Search for the cell housing the specified text and yield its [X, Y] center coordinate. 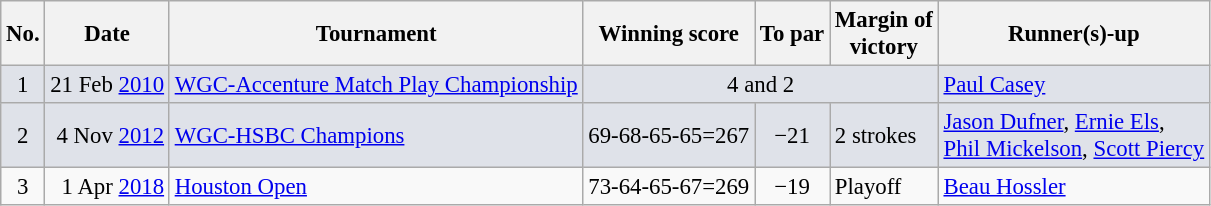
1 [23, 85]
3 [23, 187]
1 Apr 2018 [107, 187]
Tournament [376, 34]
Houston Open [376, 187]
Margin ofvictory [884, 34]
Jason Dufner, Ernie Els, Phil Mickelson, Scott Piercy [1074, 136]
69-68-65-65=267 [669, 136]
Date [107, 34]
−19 [792, 187]
Winning score [669, 34]
4 Nov 2012 [107, 136]
Beau Hossler [1074, 187]
2 strokes [884, 136]
Playoff [884, 187]
WGC-HSBC Champions [376, 136]
−21 [792, 136]
2 [23, 136]
73-64-65-67=269 [669, 187]
Paul Casey [1074, 85]
4 and 2 [760, 85]
21 Feb 2010 [107, 85]
WGC-Accenture Match Play Championship [376, 85]
No. [23, 34]
To par [792, 34]
Runner(s)-up [1074, 34]
